Locate the cell with the specified text and output its (x, y) center coordinate. 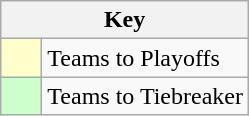
Teams to Tiebreaker (146, 96)
Teams to Playoffs (146, 58)
Key (125, 20)
